Extract the [X, Y] coordinate from the center of the cell holding the provided text.  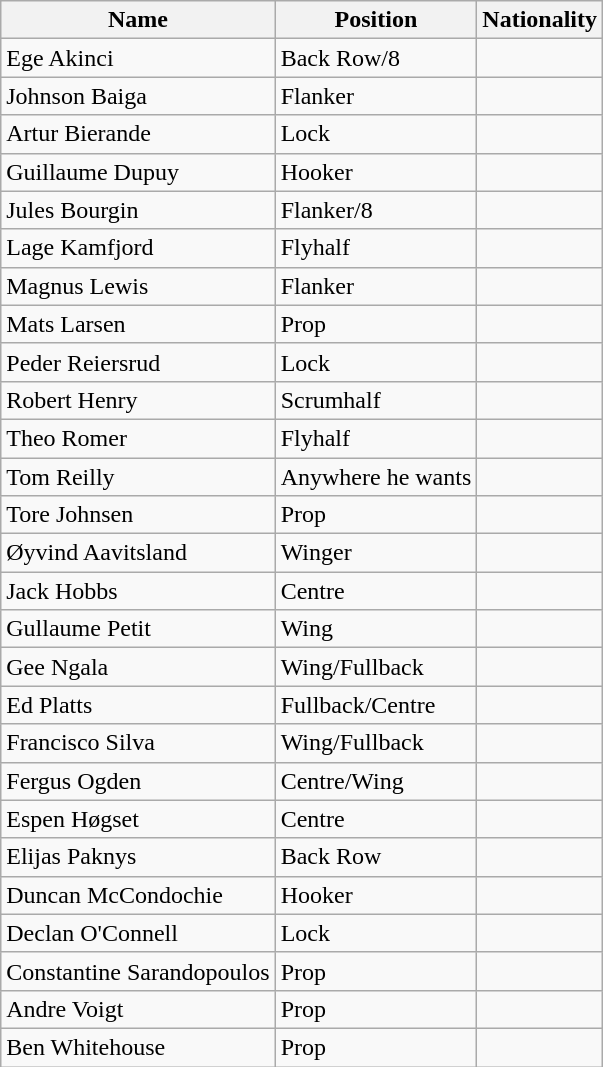
Gee Ngala [138, 667]
Nationality [540, 20]
Robert Henry [138, 400]
Francisco Silva [138, 743]
Anywhere he wants [376, 477]
Espen Høgset [138, 819]
Andre Voigt [138, 1009]
Jules Bourgin [138, 210]
Artur Bierande [138, 134]
Position [376, 20]
Fergus Ogden [138, 781]
Jack Hobbs [138, 591]
Ege Akinci [138, 58]
Back Row/8 [376, 58]
Winger [376, 553]
Ben Whitehouse [138, 1047]
Lage Kamfjord [138, 248]
Johnson Baiga [138, 96]
Elijas Paknys [138, 857]
Centre/Wing [376, 781]
Flanker/8 [376, 210]
Gullaume Petit [138, 629]
Duncan McCondochie [138, 895]
Peder Reiersrud [138, 362]
Constantine Sarandopoulos [138, 971]
Magnus Lewis [138, 286]
Mats Larsen [138, 324]
Declan O'Connell [138, 933]
Name [138, 20]
Scrumhalf [376, 400]
Theo Romer [138, 438]
Guillaume Dupuy [138, 172]
Tom Reilly [138, 477]
Ed Platts [138, 705]
Tore Johnsen [138, 515]
Back Row [376, 857]
Øyvind Aavitsland [138, 553]
Fullback/Centre [376, 705]
Wing [376, 629]
